Identify which cell holds the provided text, then report its [x, y] central coordinate. 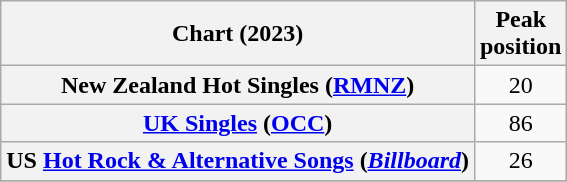
New Zealand Hot Singles (RMNZ) [238, 85]
20 [520, 85]
86 [520, 123]
Chart (2023) [238, 34]
Peakposition [520, 34]
26 [520, 161]
UK Singles (OCC) [238, 123]
US Hot Rock & Alternative Songs (Billboard) [238, 161]
